Return [X, Y] of the center of cell containing provided text 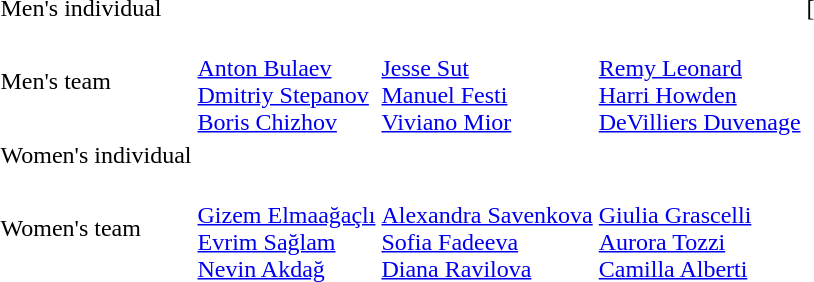
Jesse SutManuel FestiViviano Mior [487, 82]
Anton BulaevDmitriy StepanovBoris Chizhov [286, 82]
Remy LeonardHarri HowdenDeVilliers Duvenage [700, 82]
